Extract the [X, Y] coordinate from the center of the cell holding the provided text.  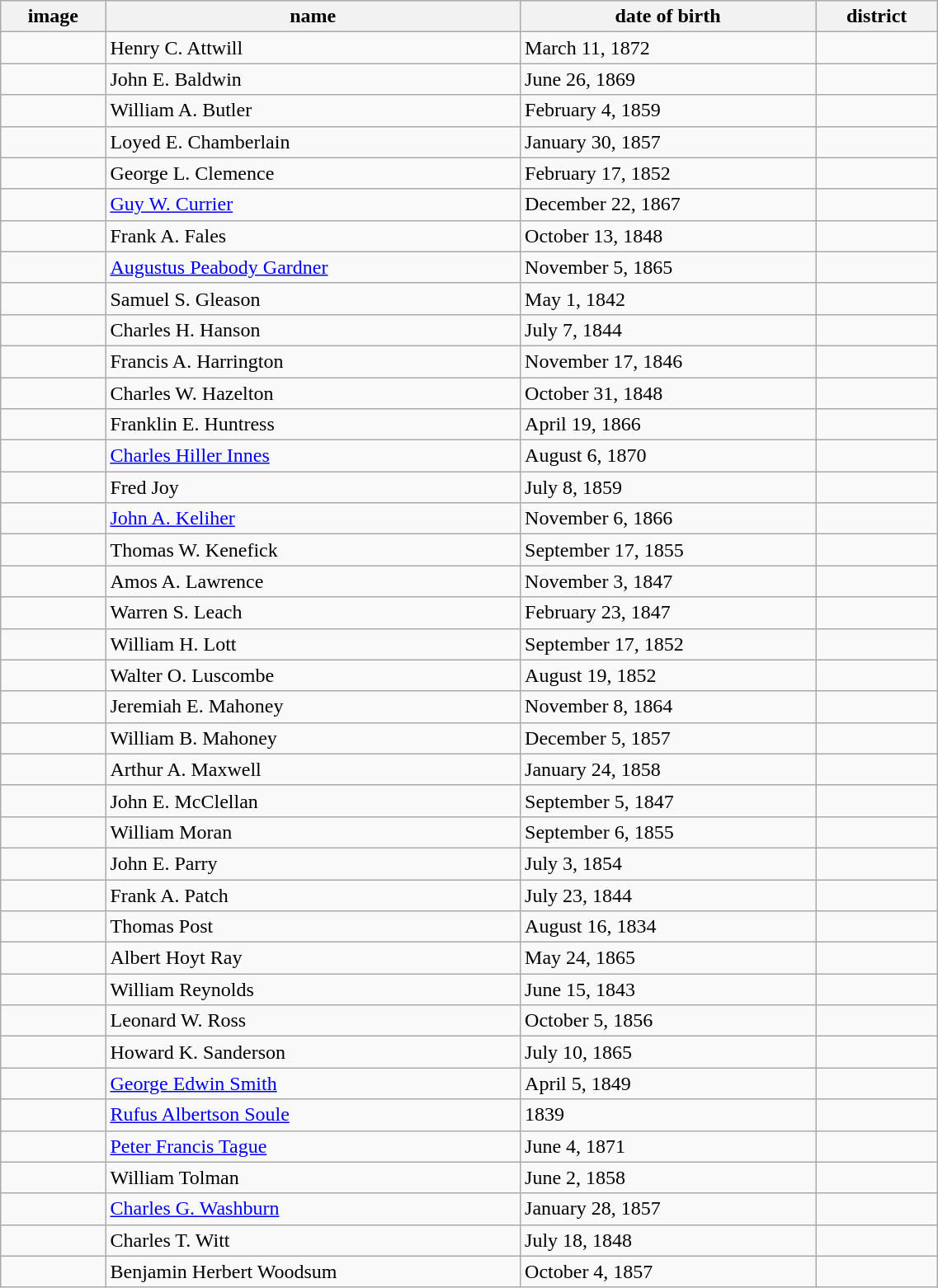
image [53, 16]
Loyed E. Chamberlain [313, 142]
John E. Parry [313, 863]
November 3, 1847 [668, 581]
Guy W. Currier [313, 204]
William H. Lott [313, 644]
September 17, 1855 [668, 550]
1839 [668, 1115]
Peter Francis Tague [313, 1146]
February 23, 1847 [668, 613]
July 8, 1859 [668, 487]
November 8, 1864 [668, 707]
January 28, 1857 [668, 1209]
December 22, 1867 [668, 204]
Amos A. Lawrence [313, 581]
William Moran [313, 832]
Charles W. Hazelton [313, 393]
Warren S. Leach [313, 613]
October 31, 1848 [668, 393]
May 1, 1842 [668, 298]
William A. Butler [313, 110]
January 24, 1858 [668, 769]
September 5, 1847 [668, 801]
November 17, 1846 [668, 361]
John A. Keliher [313, 519]
Francis A. Harrington [313, 361]
February 4, 1859 [668, 110]
Albert Hoyt Ray [313, 958]
Frank A. Fales [313, 236]
Frank A. Patch [313, 895]
July 3, 1854 [668, 863]
July 7, 1844 [668, 330]
Thomas Post [313, 927]
August 16, 1834 [668, 927]
October 5, 1856 [668, 1021]
William B. Mahoney [313, 738]
June 4, 1871 [668, 1146]
Henry C. Attwill [313, 48]
November 6, 1866 [668, 519]
Augustus Peabody Gardner [313, 267]
June 26, 1869 [668, 79]
March 11, 1872 [668, 48]
Franklin E. Huntress [313, 425]
September 6, 1855 [668, 832]
October 4, 1857 [668, 1272]
July 23, 1844 [668, 895]
November 5, 1865 [668, 267]
John E. McClellan [313, 801]
Rufus Albertson Soule [313, 1115]
Charles T. Witt [313, 1240]
August 6, 1870 [668, 456]
January 30, 1857 [668, 142]
Charles H. Hanson [313, 330]
Leonard W. Ross [313, 1021]
February 17, 1852 [668, 173]
George L. Clemence [313, 173]
Charles G. Washburn [313, 1209]
June 2, 1858 [668, 1178]
name [313, 16]
July 18, 1848 [668, 1240]
July 10, 1865 [668, 1052]
Howard K. Sanderson [313, 1052]
Benjamin Herbert Woodsum [313, 1272]
June 15, 1843 [668, 990]
April 19, 1866 [668, 425]
Charles Hiller Innes [313, 456]
John E. Baldwin [313, 79]
George Edwin Smith [313, 1084]
Thomas W. Kenefick [313, 550]
date of birth [668, 16]
May 24, 1865 [668, 958]
Jeremiah E. Mahoney [313, 707]
August 19, 1852 [668, 675]
Walter O. Luscombe [313, 675]
William Reynolds [313, 990]
district [877, 16]
Fred Joy [313, 487]
April 5, 1849 [668, 1084]
Samuel S. Gleason [313, 298]
Arthur A. Maxwell [313, 769]
September 17, 1852 [668, 644]
December 5, 1857 [668, 738]
William Tolman [313, 1178]
October 13, 1848 [668, 236]
